From the cell containing the given text, extract its center point as (X, Y) coordinate. 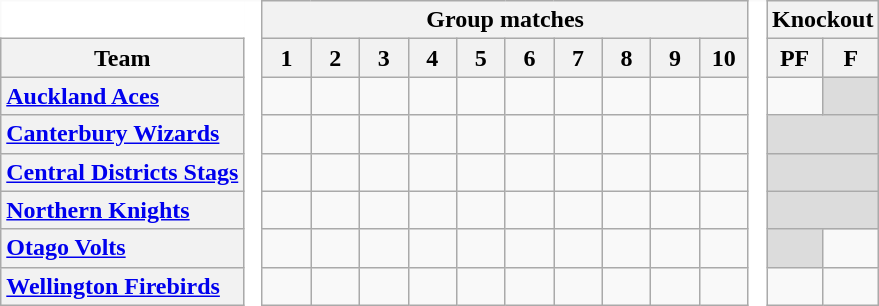
PF (795, 58)
10 (724, 58)
Wellington Firebirds (122, 286)
9 (676, 58)
1 (286, 58)
6 (530, 58)
4 (432, 58)
Northern Knights (122, 210)
F (851, 58)
2 (336, 58)
5 (482, 58)
Canterbury Wizards (122, 134)
7 (578, 58)
Otago Volts (122, 248)
Team (122, 58)
Group matches (505, 20)
3 (384, 58)
Auckland Aces (122, 96)
Central Districts Stags (122, 172)
Knockout (823, 20)
8 (626, 58)
